Output the [x, y] coordinate of the center of the cell containing the given text.  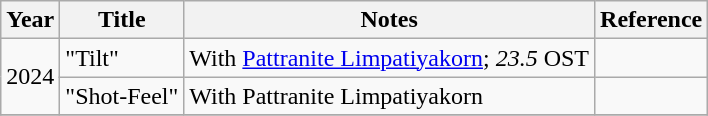
"Tilt" [122, 58]
Year [30, 20]
With Pattranite Limpatiyakorn [390, 96]
Reference [652, 20]
"Shot-Feel" [122, 96]
Notes [390, 20]
With Pattranite Limpatiyakorn; 23.5 OST [390, 58]
2024 [30, 77]
Title [122, 20]
